Return the (x, y) coordinate for the center point of the cell that contains the specified text.  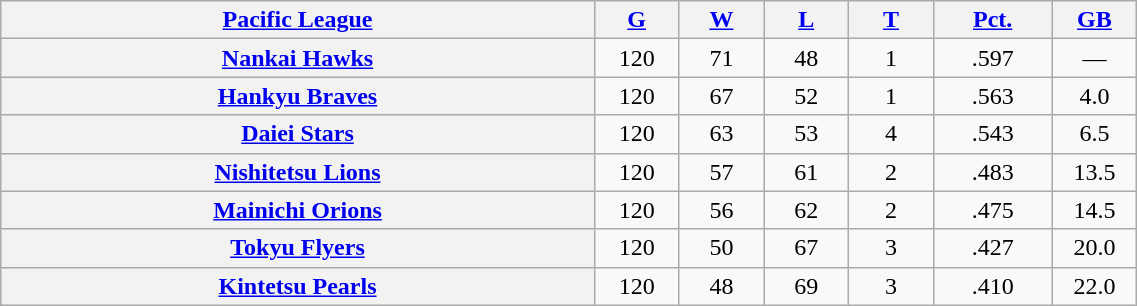
Nishitetsu Lions (298, 172)
53 (806, 134)
63 (722, 134)
Mainichi Orions (298, 210)
14.5 (1094, 210)
.543 (992, 134)
.410 (992, 286)
6.5 (1094, 134)
Pacific League (298, 20)
61 (806, 172)
.597 (992, 58)
4.0 (1094, 96)
.563 (992, 96)
.475 (992, 210)
57 (722, 172)
Tokyu Flyers (298, 248)
13.5 (1094, 172)
G (636, 20)
Daiei Stars (298, 134)
Pct. (992, 20)
4 (892, 134)
56 (722, 210)
Kintetsu Pearls (298, 286)
T (892, 20)
W (722, 20)
Hankyu Braves (298, 96)
— (1094, 58)
50 (722, 248)
.483 (992, 172)
.427 (992, 248)
69 (806, 286)
22.0 (1094, 286)
62 (806, 210)
52 (806, 96)
GB (1094, 20)
Nankai Hawks (298, 58)
20.0 (1094, 248)
71 (722, 58)
L (806, 20)
